Identify which cell holds the provided text, then report its [x, y] central coordinate. 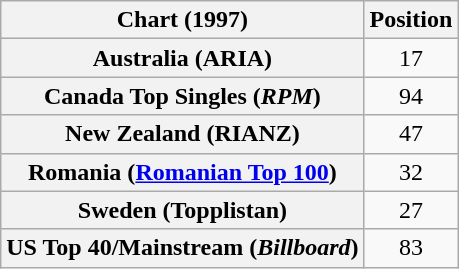
83 [411, 248]
New Zealand (RIANZ) [182, 134]
27 [411, 210]
47 [411, 134]
Position [411, 20]
Sweden (Topplistan) [182, 210]
Australia (ARIA) [182, 58]
32 [411, 172]
94 [411, 96]
Romania (Romanian Top 100) [182, 172]
Chart (1997) [182, 20]
Canada Top Singles (RPM) [182, 96]
US Top 40/Mainstream (Billboard) [182, 248]
17 [411, 58]
